Search for the cell housing the specified text and yield its [X, Y] center coordinate. 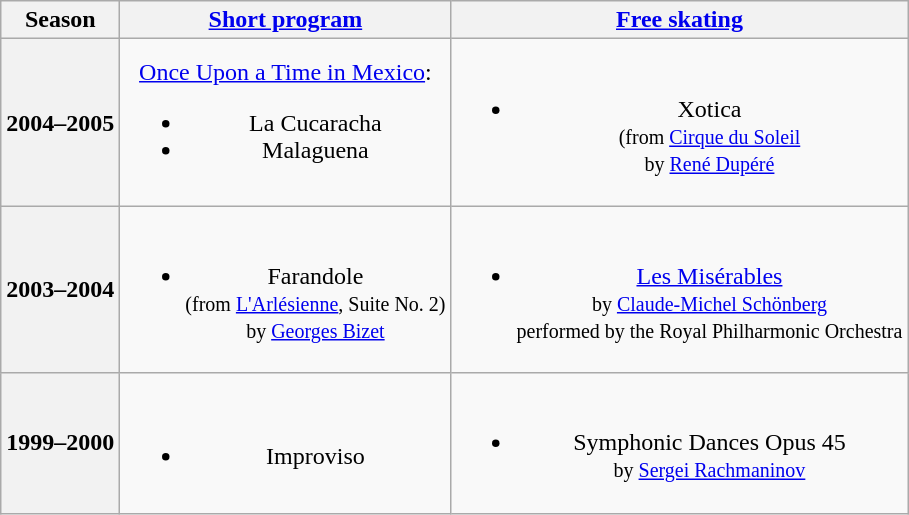
Les Misérables by Claude-Michel Schönberg performed by the Royal Philharmonic Orchestra [680, 290]
1999–2000 [60, 443]
Farandole (from L'Arlésienne, Suite No. 2) by Georges Bizet [286, 290]
Improviso [286, 443]
Xotica (from Cirque du Soleil by René Dupéré [680, 122]
Season [60, 20]
Symphonic Dances Opus 45 by Sergei Rachmaninov [680, 443]
Once Upon a Time in Mexico:La CucarachaMalaguena [286, 122]
Free skating [680, 20]
2004–2005 [60, 122]
Short program [286, 20]
2003–2004 [60, 290]
